Detect which cell encompasses the target text, then output its (x, y) center coordinate. 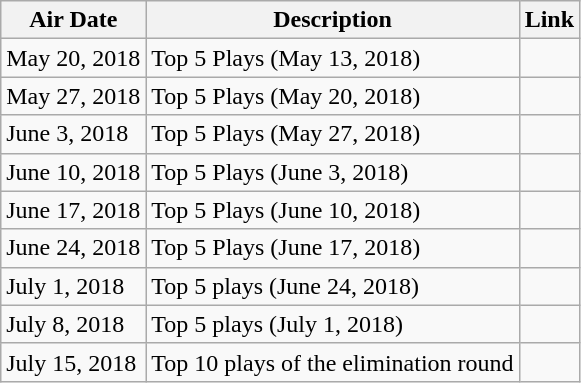
June 24, 2018 (74, 248)
Top 5 plays (June 24, 2018) (332, 286)
Top 10 plays of the elimination round (332, 362)
June 10, 2018 (74, 172)
Link (549, 20)
June 3, 2018 (74, 134)
May 27, 2018 (74, 96)
Air Date (74, 20)
Top 5 Plays (May 20, 2018) (332, 96)
Top 5 Plays (May 27, 2018) (332, 134)
Description (332, 20)
Top 5 Plays (June 10, 2018) (332, 210)
Top 5 plays (July 1, 2018) (332, 324)
Top 5 Plays (June 17, 2018) (332, 248)
Top 5 Plays (May 13, 2018) (332, 58)
May 20, 2018 (74, 58)
July 8, 2018 (74, 324)
June 17, 2018 (74, 210)
Top 5 Plays (June 3, 2018) (332, 172)
July 15, 2018 (74, 362)
July 1, 2018 (74, 286)
